From the cell containing the given text, extract its center point as (x, y) coordinate. 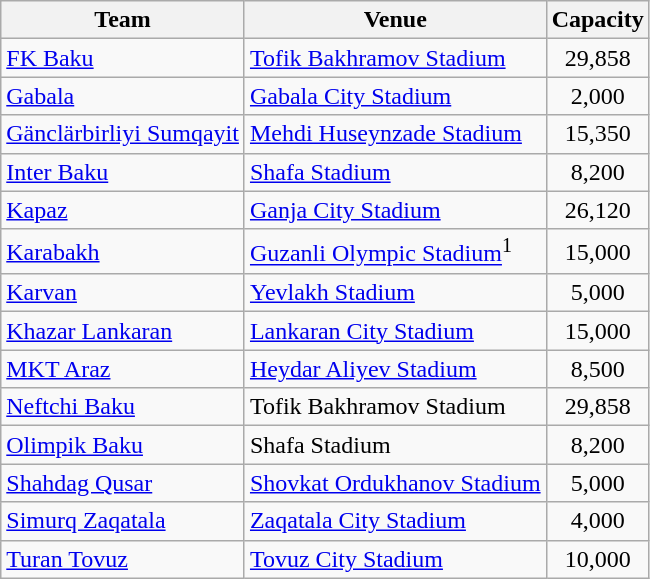
Shovkat Ordukhanov Stadium (395, 483)
10,000 (598, 559)
Inter Baku (123, 172)
26,120 (598, 210)
Team (123, 20)
Mehdi Huseynzade Stadium (395, 134)
Tovuz City Stadium (395, 559)
Turan Tovuz (123, 559)
Khazar Lankaran (123, 331)
Olimpik Baku (123, 445)
Neftchi Baku (123, 407)
Lankaran City Stadium (395, 331)
Guzanli Olympic Stadium1 (395, 252)
Capacity (598, 20)
Heydar Aliyev Stadium (395, 369)
Simurq Zaqatala (123, 521)
Yevlakh Stadium (395, 293)
Karabakh (123, 252)
Kapaz (123, 210)
4,000 (598, 521)
Venue (395, 20)
Karvan (123, 293)
MKT Araz (123, 369)
Gabala City Stadium (395, 96)
FK Baku (123, 58)
15,350 (598, 134)
Gänclärbirliyi Sumqayit (123, 134)
2,000 (598, 96)
Gabala (123, 96)
8,500 (598, 369)
Ganja City Stadium (395, 210)
Shahdag Qusar (123, 483)
Zaqatala City Stadium (395, 521)
